Return (x, y) of the center of cell containing provided text 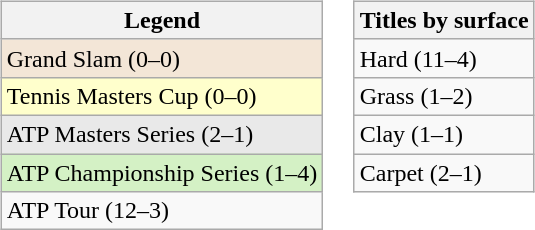
Grand Slam (0–0) (162, 58)
ATP Tour (12–3) (162, 211)
Hard (11–4) (444, 58)
Grass (1–2) (444, 96)
Tennis Masters Cup (0–0) (162, 96)
Legend (162, 20)
Carpet (2–1) (444, 173)
ATP Championship Series (1–4) (162, 173)
Titles by surface (444, 20)
ATP Masters Series (2–1) (162, 134)
Clay (1–1) (444, 134)
